For the text-containing cell, return its midpoint in (x, y) coordinate format. 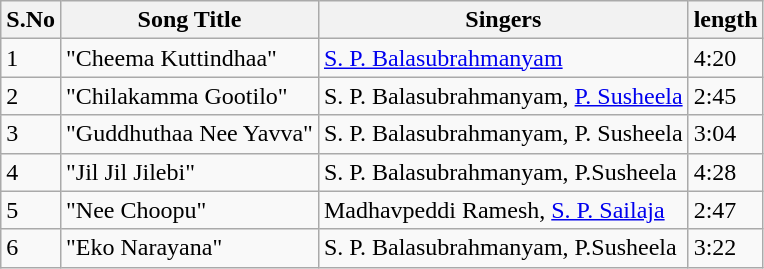
3:22 (726, 248)
"Guddhuthaa Nee Yavva" (189, 134)
3:04 (726, 134)
S.No (31, 20)
2:45 (726, 96)
3 (31, 134)
4 (31, 172)
"Eko Narayana" (189, 248)
"Chilakamma Gootilo" (189, 96)
S. P. Balasubrahmanyam (503, 58)
6 (31, 248)
Madhavpeddi Ramesh, S. P. Sailaja (503, 210)
5 (31, 210)
4:20 (726, 58)
"Cheema Kuttindhaa" (189, 58)
"Nee Choopu" (189, 210)
length (726, 20)
2 (31, 96)
Singers (503, 20)
1 (31, 58)
2:47 (726, 210)
Song Title (189, 20)
"Jil Jil Jilebi" (189, 172)
4:28 (726, 172)
